Locate the cell with the specified text and output its (x, y) center coordinate. 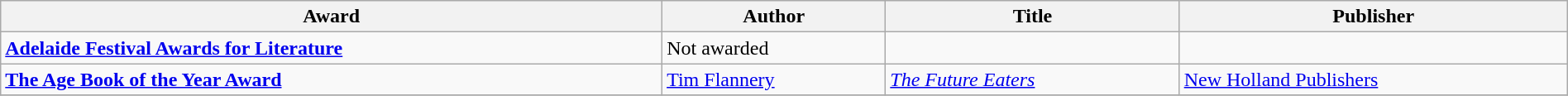
Adelaide Festival Awards for Literature (332, 48)
New Holland Publishers (1373, 79)
The Future Eaters (1032, 79)
Tim Flannery (774, 79)
The Age Book of the Year Award (332, 79)
Award (332, 17)
Title (1032, 17)
Publisher (1373, 17)
Not awarded (774, 48)
Author (774, 17)
